Pinpoint the cell where the given text exists, returning its [x, y] midpoint coordinate. 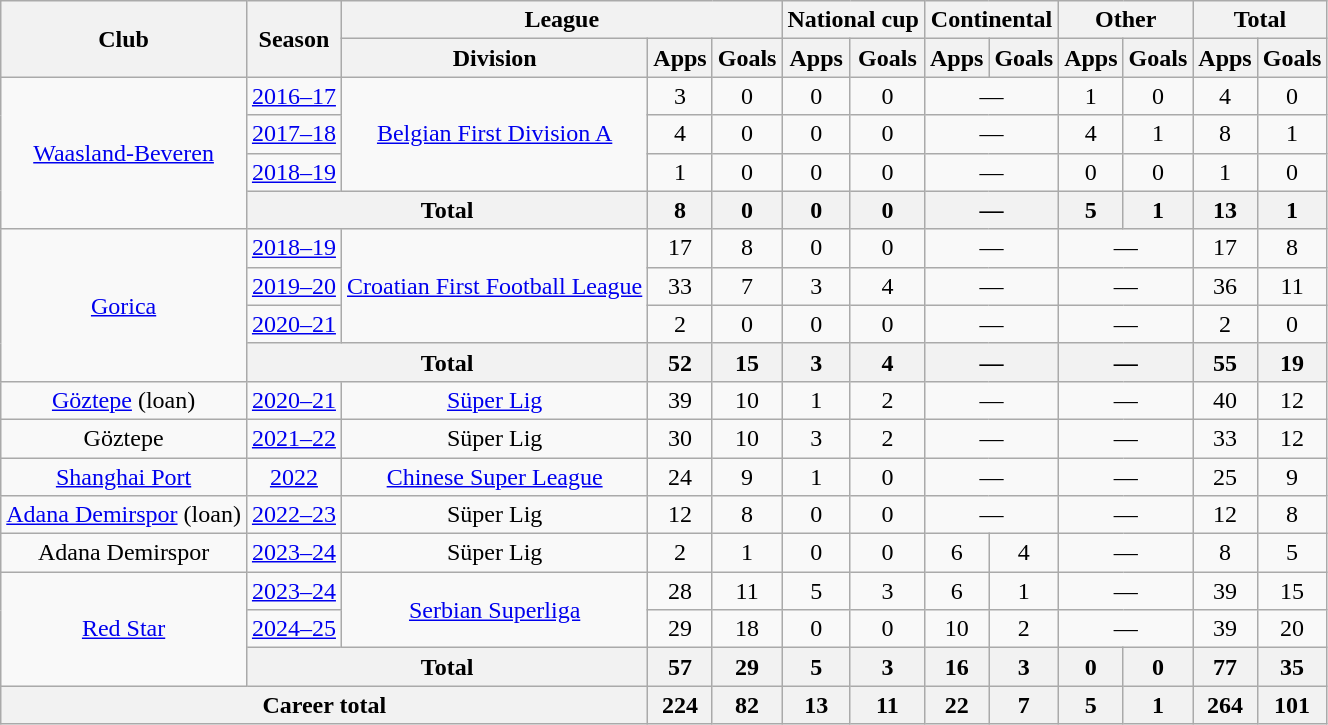
2017–18 [294, 134]
Gorica [124, 305]
Serbian Superliga [494, 610]
40 [1225, 400]
2019–20 [294, 286]
224 [680, 705]
36 [1225, 286]
Shanghai Port [124, 477]
Career total [324, 705]
77 [1225, 667]
Division [494, 58]
18 [747, 629]
30 [680, 438]
Club [124, 39]
82 [747, 705]
35 [1292, 667]
55 [1225, 362]
Croatian First Football League [494, 286]
2022–23 [294, 515]
2016–17 [294, 96]
Adana Demirspor (loan) [124, 515]
League [562, 20]
264 [1225, 705]
Göztepe (loan) [124, 400]
20 [1292, 629]
Season [294, 39]
Other [1126, 20]
25 [1225, 477]
2021–22 [294, 438]
57 [680, 667]
2024–25 [294, 629]
Red Star [124, 629]
Belgian First Division A [494, 134]
24 [680, 477]
National cup [853, 20]
Waasland-Beveren [124, 153]
16 [956, 667]
52 [680, 362]
19 [1292, 362]
Chinese Super League [494, 477]
101 [1292, 705]
Adana Demirspor [124, 553]
28 [680, 591]
2022 [294, 477]
Göztepe [124, 438]
Continental [991, 20]
22 [956, 705]
